From the cell containing the given text, extract its center point as (x, y) coordinate. 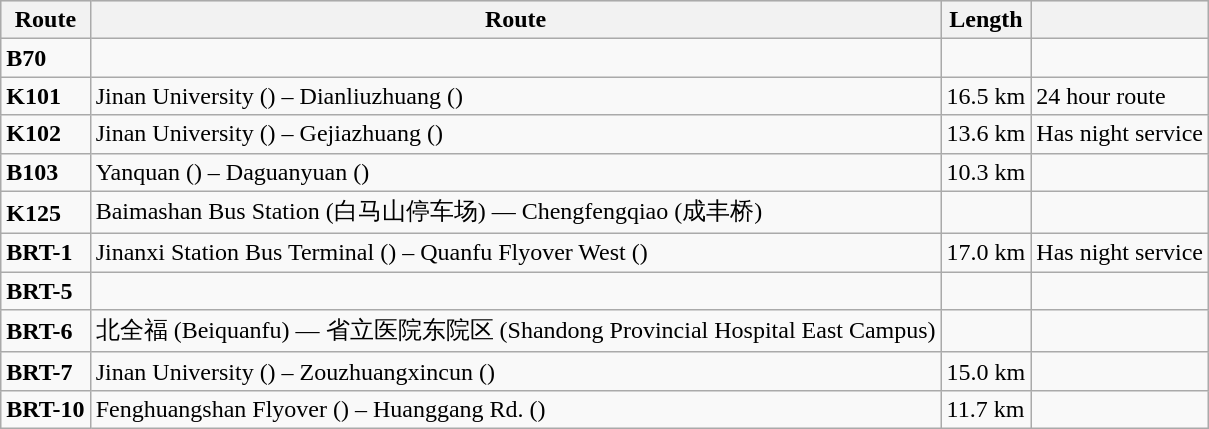
BRT-1 (46, 253)
BRT-7 (46, 371)
K102 (46, 134)
16.5 km (986, 96)
K101 (46, 96)
Length (986, 20)
11.7 km (986, 409)
15.0 km (986, 371)
B70 (46, 58)
Jinan University () – Gejiazhuang () (516, 134)
BRT-5 (46, 291)
Baimashan Bus Station (白马山停车场) — Chengfengqiao (成丰桥) (516, 212)
13.6 km (986, 134)
Fenghuangshan Flyover () – Huanggang Rd. () (516, 409)
BRT-10 (46, 409)
Jinan University () – Zouzhuangxincun () (516, 371)
K125 (46, 212)
24 hour route (1120, 96)
Jinan University () – Dianliuzhuang () (516, 96)
10.3 km (986, 172)
BRT-6 (46, 332)
Yanquan () – Daguanyuan () (516, 172)
北全福 (Beiquanfu) — 省立医院东院区 (Shandong Provincial Hospital East Campus) (516, 332)
B103 (46, 172)
Jinanxi Station Bus Terminal () – Quanfu Flyover West () (516, 253)
17.0 km (986, 253)
